Search for the cell housing the specified text and yield its (x, y) center coordinate. 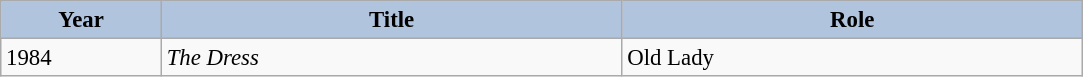
Year (82, 20)
Title (392, 20)
Role (852, 20)
Old Lady (852, 58)
1984 (82, 58)
The Dress (392, 58)
